Return [x, y] of the center of cell containing provided text 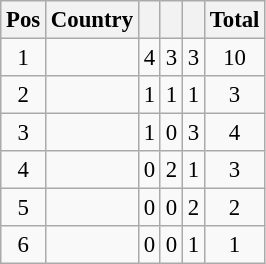
10 [234, 58]
6 [24, 245]
Total [234, 20]
Pos [24, 20]
5 [24, 208]
Country [92, 20]
